Scan for the cell matching the given text and deliver its (x, y) coordinate at center. 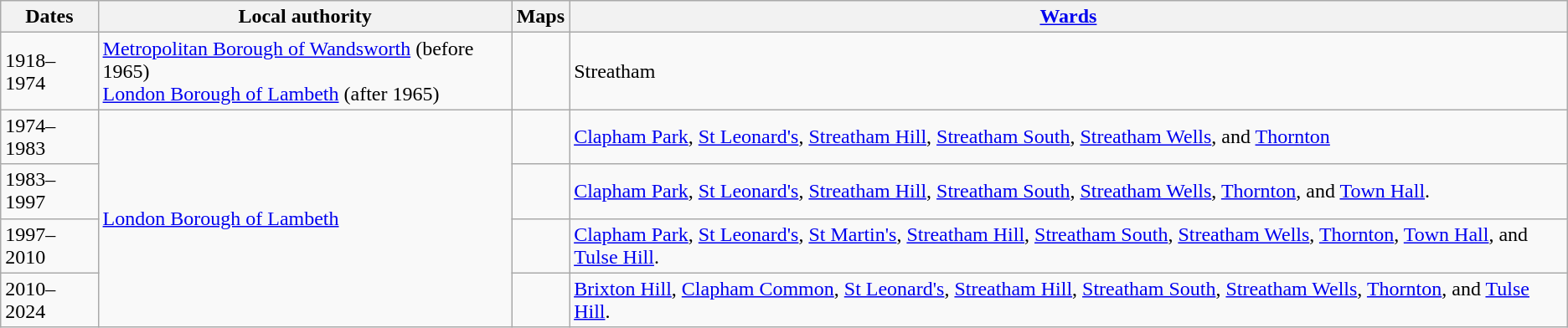
1918–1974 (49, 71)
Clapham Park, St Leonard's, Streatham Hill, Streatham South, Streatham Wells, Thornton, and Town Hall. (1069, 191)
Metropolitan Borough of Wandsworth (before 1965)London Borough of Lambeth (after 1965) (305, 71)
Clapham Park, St Leonard's, Streatham Hill, Streatham South, Streatham Wells, and Thornton (1069, 137)
Dates (49, 17)
Local authority (305, 17)
1974–1983 (49, 137)
Clapham Park, St Leonard's, St Martin's, Streatham Hill, Streatham South, Streatham Wells, Thornton, Town Hall, and Tulse Hill. (1069, 246)
1997–2010 (49, 246)
Wards (1069, 17)
Maps (540, 17)
London Borough of Lambeth (305, 218)
Streatham (1069, 71)
2010–2024 (49, 300)
Brixton Hill, Clapham Common, St Leonard's, Streatham Hill, Streatham South, Streatham Wells, Thornton, and Tulse Hill. (1069, 300)
1983–1997 (49, 191)
